Detect which cell encompasses the target text, then output its [X, Y] center coordinate. 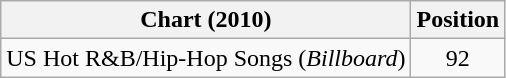
Chart (2010) [206, 20]
92 [458, 58]
Position [458, 20]
US Hot R&B/Hip-Hop Songs (Billboard) [206, 58]
